Capture the cell that displays the provided text and extract its [x, y] central coordinate. 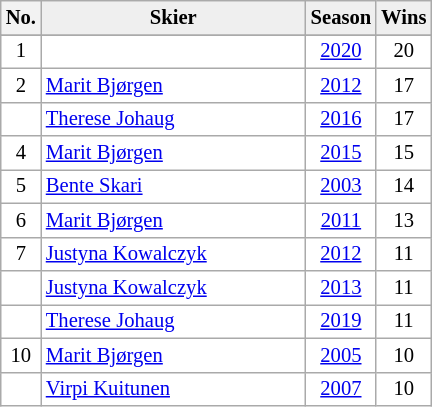
Bente Skari [174, 186]
2011 [341, 220]
1 [21, 51]
4 [21, 153]
2005 [341, 355]
2007 [341, 389]
Virpi Kuitunen [174, 389]
20 [404, 51]
14 [404, 186]
Skier [174, 17]
2003 [341, 186]
2013 [341, 287]
13 [404, 220]
Wins [404, 17]
2016 [341, 119]
2020 [341, 51]
7 [21, 254]
Season [341, 17]
2015 [341, 153]
2019 [341, 321]
15 [404, 153]
5 [21, 186]
2 [21, 85]
No. [21, 17]
6 [21, 220]
